Locate the cell with the specified text and output its (X, Y) center coordinate. 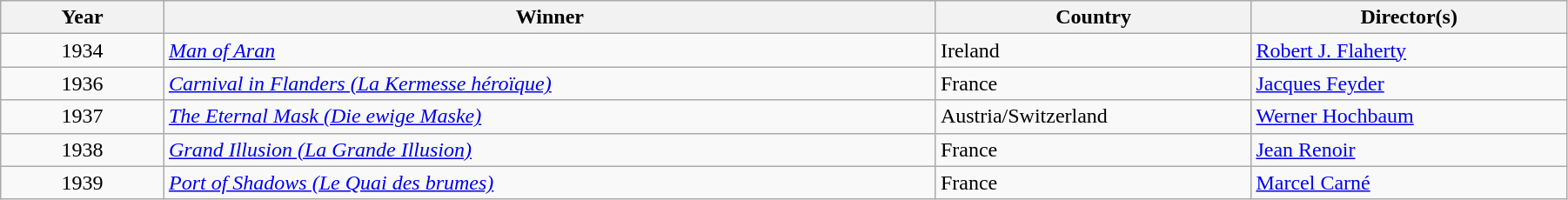
Port of Shadows (Le Quai des brumes) (550, 183)
Jacques Feyder (1410, 83)
Ireland (1093, 50)
1937 (83, 117)
1936 (83, 83)
Grand Illusion (La Grande Illusion) (550, 150)
Robert J. Flaherty (1410, 50)
Year (83, 17)
Marcel Carné (1410, 183)
Austria/Switzerland (1093, 117)
1934 (83, 50)
1939 (83, 183)
Jean Renoir (1410, 150)
Man of Aran (550, 50)
Director(s) (1410, 17)
1938 (83, 150)
Werner Hochbaum (1410, 117)
Country (1093, 17)
Carnival in Flanders (La Kermesse héroïque) (550, 83)
The Eternal Mask (Die ewige Maske) (550, 117)
Winner (550, 17)
